Find where the given text appears and provide that cell's center as [x, y] coordinate. 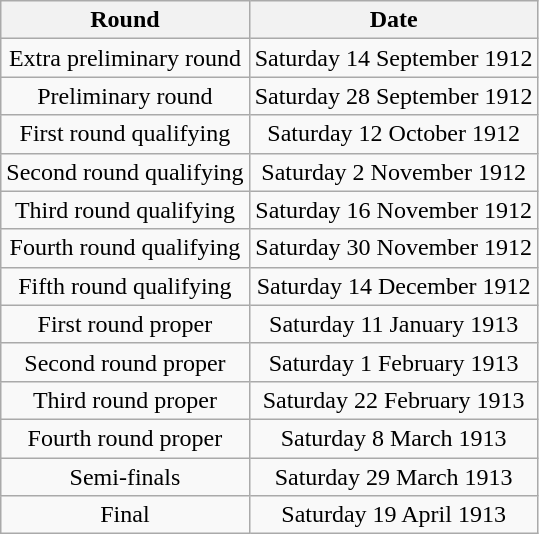
Saturday 14 September 1912 [394, 58]
Second round proper [125, 362]
Fourth round qualifying [125, 248]
Semi-finals [125, 477]
Saturday 1 February 1913 [394, 362]
Fifth round qualifying [125, 286]
Fourth round proper [125, 438]
Extra preliminary round [125, 58]
First round qualifying [125, 134]
Preliminary round [125, 96]
Third round proper [125, 400]
First round proper [125, 324]
Saturday 19 April 1913 [394, 515]
Saturday 12 October 1912 [394, 134]
Saturday 30 November 1912 [394, 248]
Saturday 2 November 1912 [394, 172]
Saturday 16 November 1912 [394, 210]
Second round qualifying [125, 172]
Saturday 28 September 1912 [394, 96]
Date [394, 20]
Saturday 8 March 1913 [394, 438]
Saturday 29 March 1913 [394, 477]
Round [125, 20]
Final [125, 515]
Saturday 22 February 1913 [394, 400]
Saturday 14 December 1912 [394, 286]
Third round qualifying [125, 210]
Saturday 11 January 1913 [394, 324]
